Return the [x, y] coordinate for the center point of the cell that contains the specified text.  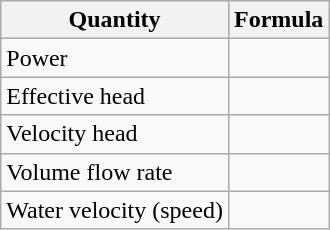
Volume flow rate [115, 172]
Water velocity (speed) [115, 210]
Formula [278, 20]
Power [115, 58]
Effective head [115, 96]
Velocity head [115, 134]
Quantity [115, 20]
